Identify which cell holds the provided text, then report its (x, y) central coordinate. 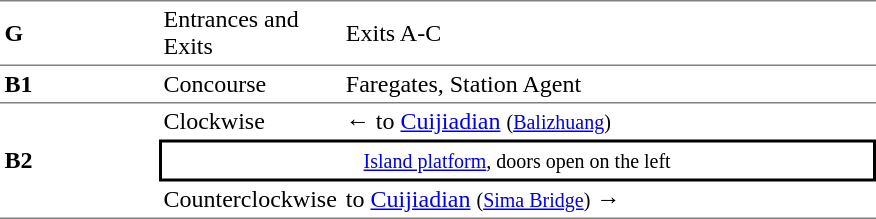
G (80, 33)
Island platform, doors open on the left (517, 161)
Entrances and Exits (250, 33)
Concourse (250, 85)
Clockwise (250, 122)
B1 (80, 85)
Faregates, Station Agent (608, 85)
← to Cuijiadian (Balizhuang) (608, 122)
Exits A-C (608, 33)
